Pinpoint the cell where the given text exists, returning its [X, Y] midpoint coordinate. 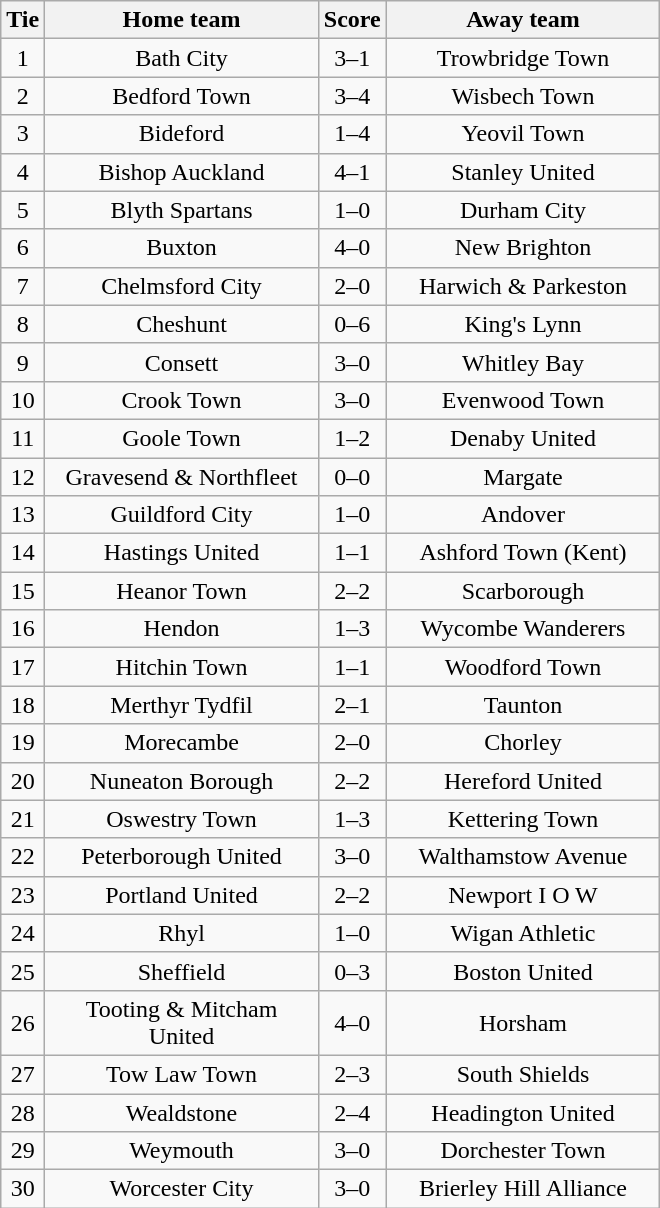
19 [23, 743]
Taunton [523, 705]
0–3 [352, 971]
2–1 [352, 705]
Harwich & Parkeston [523, 286]
Bedford Town [182, 96]
Goole Town [182, 438]
13 [23, 515]
Scarborough [523, 591]
9 [23, 362]
Bishop Auckland [182, 172]
Woodford Town [523, 667]
29 [23, 1151]
2 [23, 96]
Horsham [523, 1022]
Heanor Town [182, 591]
Ashford Town (Kent) [523, 553]
Away team [523, 20]
Hastings United [182, 553]
Dorchester Town [523, 1151]
Walthamstow Avenue [523, 857]
Tooting & Mitcham United [182, 1022]
Oswestry Town [182, 819]
17 [23, 667]
Whitley Bay [523, 362]
Headington United [523, 1113]
Morecambe [182, 743]
Durham City [523, 210]
Consett [182, 362]
24 [23, 933]
30 [23, 1189]
Weymouth [182, 1151]
20 [23, 781]
Hendon [182, 629]
22 [23, 857]
Evenwood Town [523, 400]
Kettering Town [523, 819]
Trowbridge Town [523, 58]
2–4 [352, 1113]
14 [23, 553]
Guildford City [182, 515]
Rhyl [182, 933]
18 [23, 705]
11 [23, 438]
26 [23, 1022]
3–4 [352, 96]
12 [23, 477]
Nuneaton Borough [182, 781]
3–1 [352, 58]
7 [23, 286]
Newport I O W [523, 895]
0–0 [352, 477]
Gravesend & Northfleet [182, 477]
Bideford [182, 134]
1 [23, 58]
Bath City [182, 58]
21 [23, 819]
15 [23, 591]
6 [23, 248]
Wealdstone [182, 1113]
Score [352, 20]
0–6 [352, 324]
23 [23, 895]
10 [23, 400]
Buxton [182, 248]
Peterborough United [182, 857]
16 [23, 629]
Wisbech Town [523, 96]
New Brighton [523, 248]
1–4 [352, 134]
Portland United [182, 895]
Tie [23, 20]
Sheffield [182, 971]
28 [23, 1113]
5 [23, 210]
25 [23, 971]
Wigan Athletic [523, 933]
South Shields [523, 1074]
3 [23, 134]
Yeovil Town [523, 134]
Chorley [523, 743]
1–2 [352, 438]
Boston United [523, 971]
2–3 [352, 1074]
Merthyr Tydfil [182, 705]
Brierley Hill Alliance [523, 1189]
Stanley United [523, 172]
4 [23, 172]
Andover [523, 515]
Hitchin Town [182, 667]
Cheshunt [182, 324]
Wycombe Wanderers [523, 629]
King's Lynn [523, 324]
Hereford United [523, 781]
Blyth Spartans [182, 210]
Tow Law Town [182, 1074]
Crook Town [182, 400]
4–1 [352, 172]
Worcester City [182, 1189]
Home team [182, 20]
8 [23, 324]
Denaby United [523, 438]
Margate [523, 477]
Chelmsford City [182, 286]
27 [23, 1074]
